Capture the cell that displays the provided text and extract its (X, Y) central coordinate. 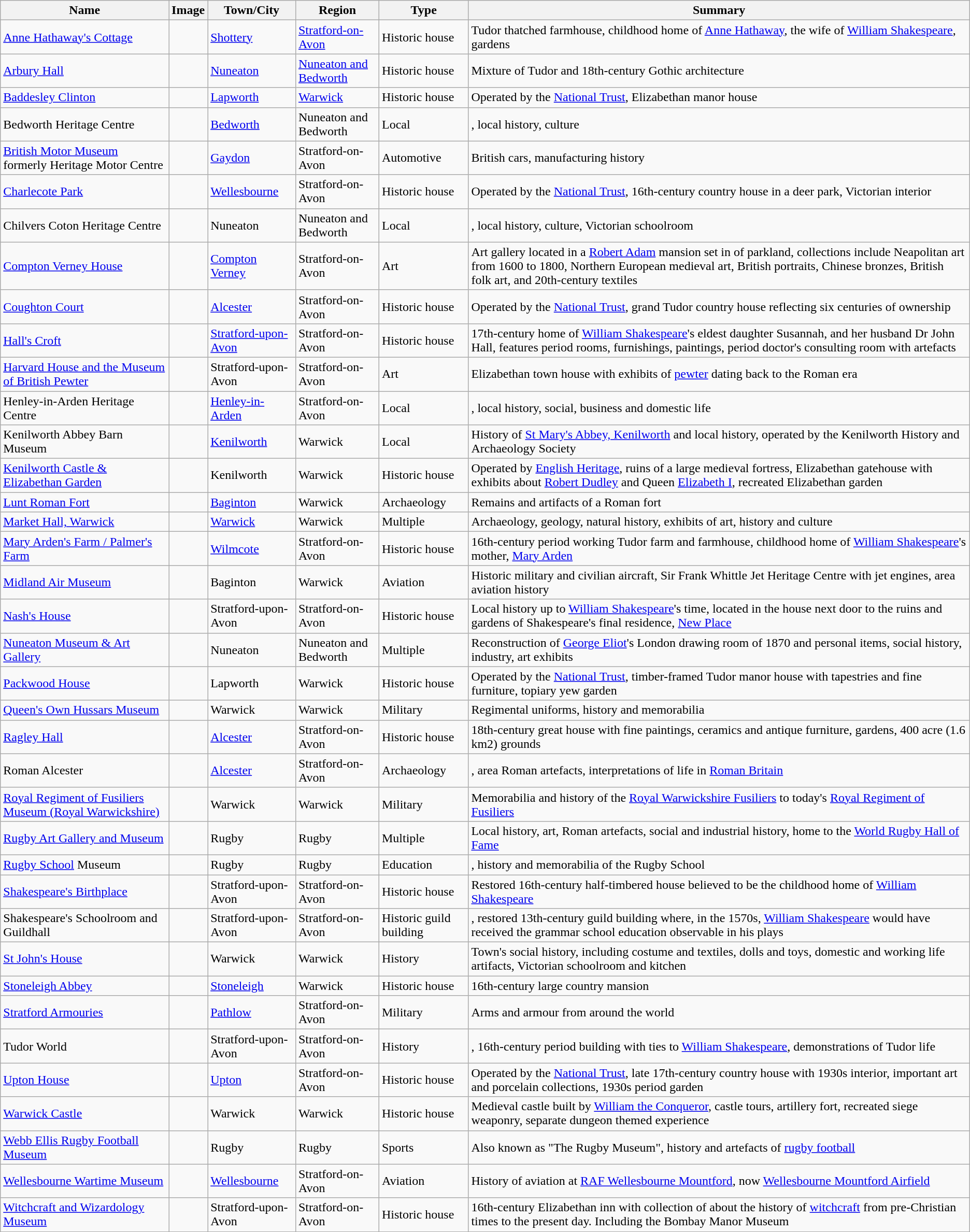
Hall's Croft (85, 340)
16th-century period working Tudor farm and farmhouse, childhood home of William Shakespeare's mother, Mary Arden (719, 548)
Kenilworth Castle & Elizabethan Garden (85, 476)
Sports (423, 1148)
Queen's Own Hussars Museum (85, 710)
Chilvers Coton Heritage Centre (85, 225)
Shottery (252, 37)
Shakespeare's Birthplace (85, 891)
Historic military and civilian aircraft, Sir Frank Whittle Jet Heritage Centre with jet engines, area aviation history (719, 583)
British cars, manufacturing history (719, 158)
Shakespeare's Schoolroom and Guildhall (85, 926)
Stoneleigh (252, 986)
History of aviation at RAF Wellesbourne Mountford, now Wellesbourne Mountford Airfield (719, 1181)
, local history, culture (719, 124)
Nash's House (85, 616)
18th-century great house with fine paintings, ceramics and antique furniture, gardens, 400 acre (1.6 km2) grounds (719, 737)
16th-century large country mansion (719, 986)
Remains and artifacts of a Roman fort (719, 502)
Mixture of Tudor and 18th-century Gothic architecture (719, 70)
Name (85, 10)
Tudor World (85, 1046)
Mary Arden's Farm / Palmer's Farm (85, 548)
Gaydon (252, 158)
, history and memorabilia of the Rugby School (719, 865)
Baddesley Clinton (85, 97)
British Motor Museumformerly Heritage Motor Centre (85, 158)
Education (423, 865)
Operated by the National Trust, grand Tudor country house reflecting six centuries of ownership (719, 307)
Restored 16th-century half-timbered house believed to be the childhood home of William Shakespeare (719, 891)
Arms and armour from around the world (719, 1013)
Local history, art, Roman artefacts, social and industrial history, home to the World Rugby Hall of Fame (719, 838)
Regimental uniforms, history and memorabilia (719, 710)
Charlecote Park (85, 192)
Rugby Art Gallery and Museum (85, 838)
Coughton Court (85, 307)
Operated by the National Trust, 16th-century country house in a deer park, Victorian interior (719, 192)
Anne Hathaway's Cottage (85, 37)
Pathlow (252, 1013)
Henley-in-Arden Heritage Centre (85, 407)
Webb Ellis Rugby Football Museum (85, 1148)
Operated by the National Trust, Elizabethan manor house (719, 97)
Bedworth Heritage Centre (85, 124)
St John's House (85, 959)
Market Hall, Warwick (85, 522)
Wellesbourne Wartime Museum (85, 1181)
Bedworth (252, 124)
Image (189, 10)
Operated by the National Trust, late 17th-century country house with 1930s interior, important art and porcelain collections, 1930s period garden (719, 1080)
Reconstruction of George Eliot's London drawing room of 1870 and personal items, social history, industry, art exhibits (719, 650)
Stoneleigh Abbey (85, 986)
Elizabethan town house with exhibits of pewter dating back to the Roman era (719, 374)
Wilmcote (252, 548)
Town's social history, including costume and textiles, dolls and toys, domestic and working life artifacts, Victorian schoolroom and kitchen (719, 959)
Compton Verney House (85, 266)
Archaeology, geology, natural history, exhibits of art, history and culture (719, 522)
, local history, social, business and domestic life (719, 407)
Also known as "The Rugby Museum", history and artefacts of rugby football (719, 1148)
Upton House (85, 1080)
Roman Alcester (85, 770)
Witchcraft and Wizardology Museum (85, 1215)
Kenilworth Abbey Barn Museum (85, 442)
Region (337, 10)
Medieval castle built by William the Conqueror, castle tours, artillery fort, recreated siege weaponry, separate dungeon themed experience (719, 1113)
Arbury Hall (85, 70)
Local history up to William Shakespeare's time, located in the house next door to the ruins and gardens of Shakespeare's final residence, New Place (719, 616)
Warwick Castle (85, 1113)
Tudor thatched farmhouse, childhood home of Anne Hathaway, the wife of William Shakespeare, gardens (719, 37)
Summary (719, 10)
Type (423, 10)
Midland Air Museum (85, 583)
Automotive (423, 158)
Rugby School Museum (85, 865)
Operated by the National Trust, timber-framed Tudor manor house with tapestries and fine furniture, topiary yew garden (719, 683)
Lunt Roman Fort (85, 502)
Stratford Armouries (85, 1013)
Town/City (252, 10)
Harvard House and the Museum of British Pewter (85, 374)
Upton (252, 1080)
Compton Verney (252, 266)
, 16th-century period building with ties to William Shakespeare, demonstrations of Tudor life (719, 1046)
Memorabilia and history of the Royal Warwickshire Fusiliers to today's Royal Regiment of Fusiliers (719, 804)
Nuneaton Museum & Art Gallery (85, 650)
Packwood House (85, 683)
History of St Mary's Abbey, Kenilworth and local history, operated by the Kenilworth History and Archaeology Society (719, 442)
Historic guild building (423, 926)
Henley-in-Arden (252, 407)
Ragley Hall (85, 737)
Royal Regiment of Fusiliers Museum (Royal Warwickshire) (85, 804)
, local history, culture, Victorian schoolroom (719, 225)
, area Roman artefacts, interpretations of life in Roman Britain (719, 770)
